Return the (X, Y) coordinate for the center point of the cell that contains the specified text.  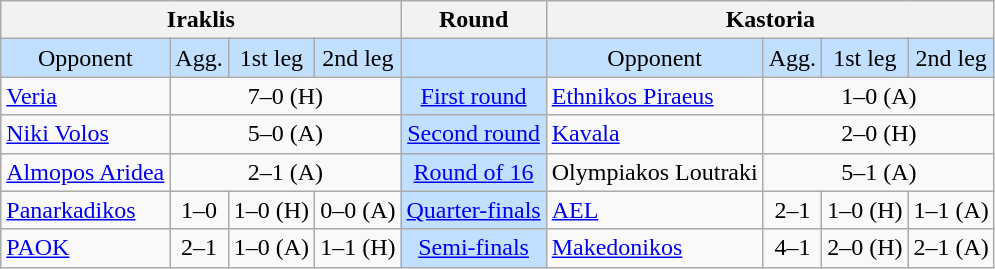
1–1 (A) (951, 210)
Iraklis (201, 20)
Olympiakos Loutraki (654, 172)
Semi-finals (474, 248)
1–0 (199, 210)
0–0 (A) (358, 210)
Makedonikos (654, 248)
Panarkadikos (86, 210)
5–1 (A) (878, 172)
First round (474, 96)
Kastoria (770, 20)
AEL (654, 210)
Veria (86, 96)
Second round (474, 134)
7–0 (H) (286, 96)
1–1 (H) (358, 248)
Round (474, 20)
Kavala (654, 134)
5–0 (A) (286, 134)
Quarter-finals (474, 210)
Almopos Aridea (86, 172)
PAOK (86, 248)
Ethnikos Piraeus (654, 96)
Niki Volos (86, 134)
Round of 16 (474, 172)
4–1 (792, 248)
